Find where the given text appears and provide that cell's center as (X, Y) coordinate. 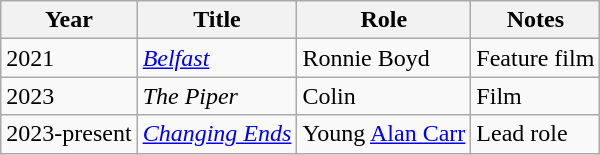
Colin (384, 96)
Film (536, 96)
2023 (69, 96)
The Piper (217, 96)
Notes (536, 20)
Lead role (536, 134)
Title (217, 20)
2021 (69, 58)
Feature film (536, 58)
2023-present (69, 134)
Changing Ends (217, 134)
Young Alan Carr (384, 134)
Belfast (217, 58)
Role (384, 20)
Year (69, 20)
Ronnie Boyd (384, 58)
